Determine the (x, y) coordinate at the center of the cell enclosing the given text.  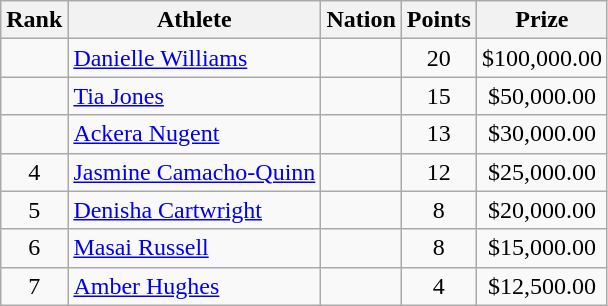
$20,000.00 (542, 210)
7 (34, 286)
20 (438, 58)
Nation (361, 20)
Amber Hughes (194, 286)
Athlete (194, 20)
$25,000.00 (542, 172)
$12,500.00 (542, 286)
$100,000.00 (542, 58)
Ackera Nugent (194, 134)
Points (438, 20)
$50,000.00 (542, 96)
15 (438, 96)
Denisha Cartwright (194, 210)
13 (438, 134)
Danielle Williams (194, 58)
Masai Russell (194, 248)
Prize (542, 20)
$15,000.00 (542, 248)
5 (34, 210)
12 (438, 172)
6 (34, 248)
Jasmine Camacho-Quinn (194, 172)
Tia Jones (194, 96)
Rank (34, 20)
$30,000.00 (542, 134)
